Determine the [x, y] coordinate at the center of the cell enclosing the given text.  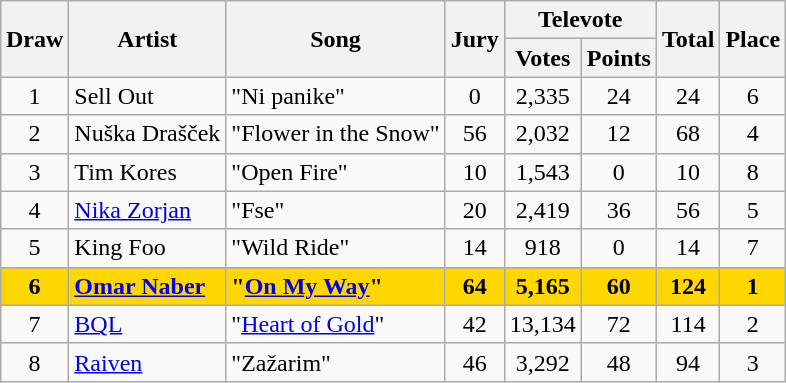
114 [688, 324]
"On My Way" [336, 286]
Song [336, 39]
64 [474, 286]
48 [618, 362]
46 [474, 362]
36 [618, 210]
Draw [34, 39]
1,543 [542, 172]
918 [542, 248]
Tim Kores [148, 172]
BQL [148, 324]
"Fse" [336, 210]
20 [474, 210]
"Zažarim" [336, 362]
Televote [580, 20]
Omar Naber [148, 286]
"Heart of Gold" [336, 324]
2,419 [542, 210]
Jury [474, 39]
68 [688, 134]
Nuška Drašček [148, 134]
60 [618, 286]
Votes [542, 58]
2,335 [542, 96]
Nika Zorjan [148, 210]
"Open Fire" [336, 172]
72 [618, 324]
3,292 [542, 362]
42 [474, 324]
124 [688, 286]
"Flower in the Snow" [336, 134]
5,165 [542, 286]
12 [618, 134]
94 [688, 362]
13,134 [542, 324]
"Wild Ride" [336, 248]
"Ni panike" [336, 96]
Sell Out [148, 96]
King Foo [148, 248]
Artist [148, 39]
Raiven [148, 362]
2,032 [542, 134]
Place [753, 39]
Points [618, 58]
Total [688, 39]
